For the text-containing cell, return its midpoint in [x, y] coordinate format. 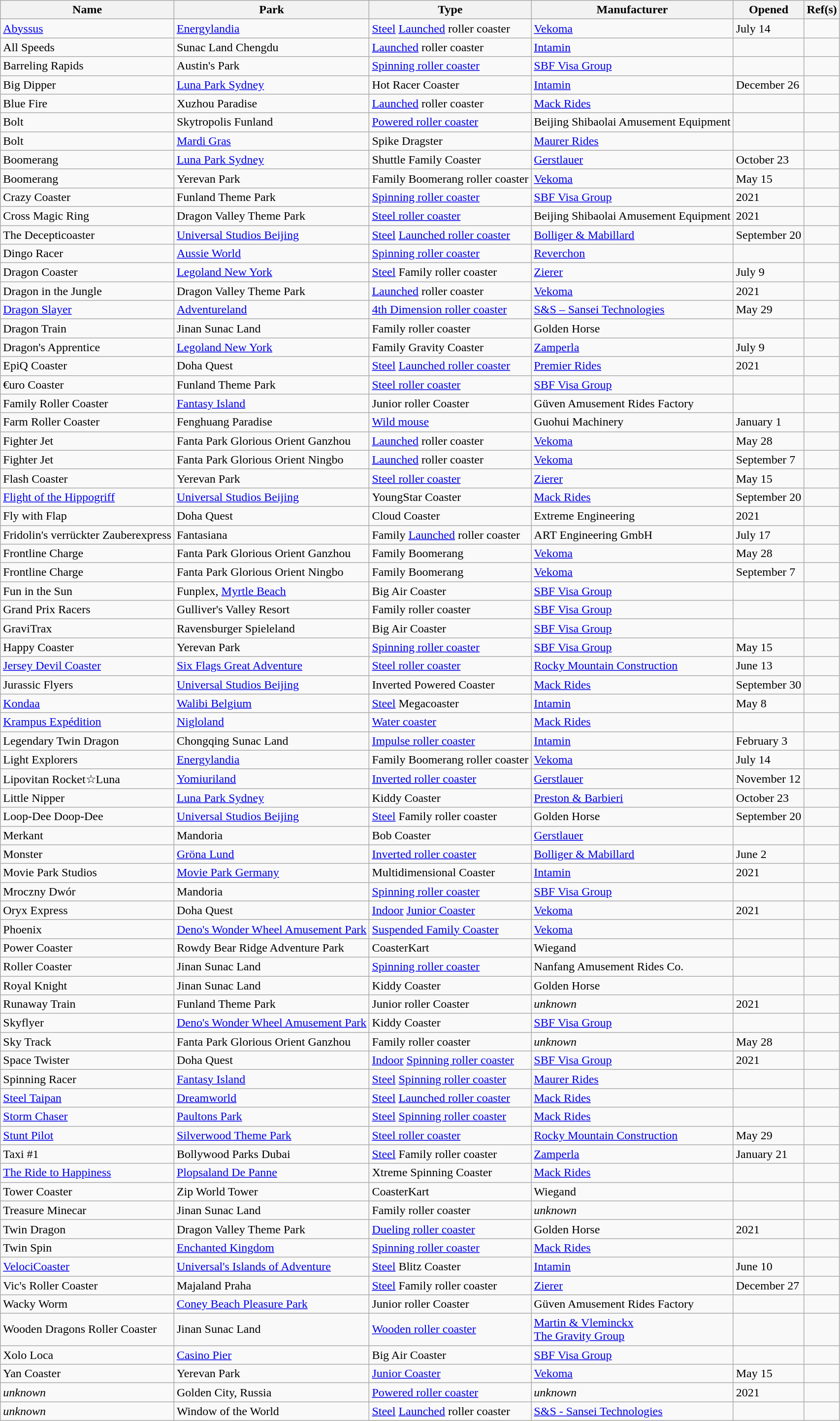
June 10 [769, 1266]
Preston & Barbieri [632, 798]
Indoor Spinning roller coaster [450, 1060]
Phoenix [88, 929]
Reverchon [632, 254]
Guohui Machinery [632, 422]
June 2 [769, 854]
Gulliver's Valley Resort [271, 610]
Six Flags Great Adventure [271, 666]
Legendary Twin Dragon [88, 741]
Jersey Devil Coaster [88, 666]
June 13 [769, 666]
YoungStar Coaster [450, 497]
Vic's Roller Coaster [88, 1285]
July 17 [769, 534]
Rowdy Bear Ridge Adventure Park [271, 948]
Plopsaland De Panne [271, 1173]
Cross Magic Ring [88, 216]
Runaway Train [88, 1004]
Happy Coaster [88, 647]
Jurassic Flyers [88, 685]
Movie Park Germany [271, 873]
Sunac Land Chengdu [271, 47]
Dragon Train [88, 329]
Junior Coaster [450, 1374]
Type [450, 10]
Wacky Worm [88, 1304]
Ravensburger Spieleland [271, 628]
4th Dimension roller coaster [450, 310]
Suspended Family Coaster [450, 929]
Multidimensional Coaster [450, 873]
Impulse roller coaster [450, 741]
Sky Track [88, 1042]
Adventureland [271, 310]
Dingo Racer [88, 254]
Dreamworld [271, 1098]
Coney Beach Pleasure Park [271, 1304]
S&S - Sansei Technologies [632, 1411]
Merkant [88, 835]
Mroczny Dwór [88, 892]
Indoor Junior Coaster [450, 910]
Xolo Loca [88, 1355]
Chongqing Sunac Land [271, 741]
Lipovitan Rocket☆Luna [88, 779]
Majaland Praha [271, 1285]
Bollywood Parks Dubai [271, 1154]
Shuttle Family Coaster [450, 160]
EpiQ Coaster [88, 366]
September 30 [769, 685]
Loop-Dee Doop-Dee [88, 817]
Abyssus [88, 29]
Spinning Racer [88, 1079]
Dragon in the Jungle [88, 291]
Dueling roller coaster [450, 1229]
Bob Coaster [450, 835]
December 26 [769, 85]
Cloud Coaster [450, 516]
Fly with Flap [88, 516]
Walibi Belgium [271, 703]
Grand Prix Racers [88, 610]
Monster [88, 854]
Gröna Lund [271, 854]
Royal Knight [88, 986]
January 1 [769, 422]
Yomiuriland [271, 779]
May 8 [769, 703]
Martin & Vleminckx The Gravity Group [632, 1330]
Silverwood Theme Park [271, 1135]
Window of the World [271, 1411]
Roller Coaster [88, 966]
Zip World Tower [271, 1191]
Taxi #1 [88, 1154]
Power Coaster [88, 948]
The Ride to Happiness [88, 1173]
Golden City, Russia [271, 1392]
The Decepticoaster [88, 235]
ART Engineering GmbH [632, 534]
Inverted Powered Coaster [450, 685]
Flash Coaster [88, 478]
Extreme Engineering [632, 516]
Oryx Express [88, 910]
Skyflyer [88, 1023]
Kondaa [88, 703]
Family Roller Coaster [88, 403]
All Speeds [88, 47]
Storm Chaser [88, 1117]
Mardi Gras [271, 141]
Steel Blitz Coaster [450, 1266]
Flight of the Hippogriff [88, 497]
VelociCoaster [88, 1266]
Movie Park Studios [88, 873]
Opened [769, 10]
Fridolin's verrückter Zauberexpress [88, 534]
November 12 [769, 779]
Light Explorers [88, 760]
Twin Spin [88, 1248]
Yan Coaster [88, 1374]
Dragon Coaster [88, 272]
Universal's Islands of Adventure [271, 1266]
Austin's Park [271, 66]
Xtreme Spinning Coaster [450, 1173]
Krampus Expédition [88, 722]
Farm Roller Coaster [88, 422]
Enchanted Kingdom [271, 1248]
Dragon's Apprentice [88, 347]
Manufacturer [632, 10]
Water coaster [450, 722]
Nigloland [271, 722]
Family Gravity Coaster [450, 347]
December 27 [769, 1285]
Fun in the Sun [88, 591]
Tower Coaster [88, 1191]
Fenghuang Paradise [271, 422]
February 3 [769, 741]
Wild mouse [450, 422]
Hot Racer Coaster [450, 85]
Big Dipper [88, 85]
Steel Taipan [88, 1098]
Premier Rides [632, 366]
Funplex, Myrtle Beach [271, 591]
January 21 [769, 1154]
Xuzhou Paradise [271, 103]
Nanfang Amusement Rides Co. [632, 966]
Ref(s) [822, 10]
Space Twister [88, 1060]
Stunt Pilot [88, 1135]
Blue Fire [88, 103]
Spike Dragster [450, 141]
Wooden roller coaster [450, 1330]
Paultons Park [271, 1117]
Skytropolis Funland [271, 122]
Barreling Rapids [88, 66]
Crazy Coaster [88, 197]
S&S – Sansei Technologies [632, 310]
Park [271, 10]
GraviTrax [88, 628]
Name [88, 10]
Twin Dragon [88, 1229]
Treasure Minecar [88, 1210]
Steel Megacoaster [450, 703]
Aussie World [271, 254]
Casino Pier [271, 1355]
Fantasiana [271, 534]
Wooden Dragons Roller Coaster [88, 1330]
Family Launched roller coaster [450, 534]
Dragon Slayer [88, 310]
€uro Coaster [88, 385]
Little Nipper [88, 798]
